Determine the [X, Y] coordinate at the center of the cell enclosing the given text.  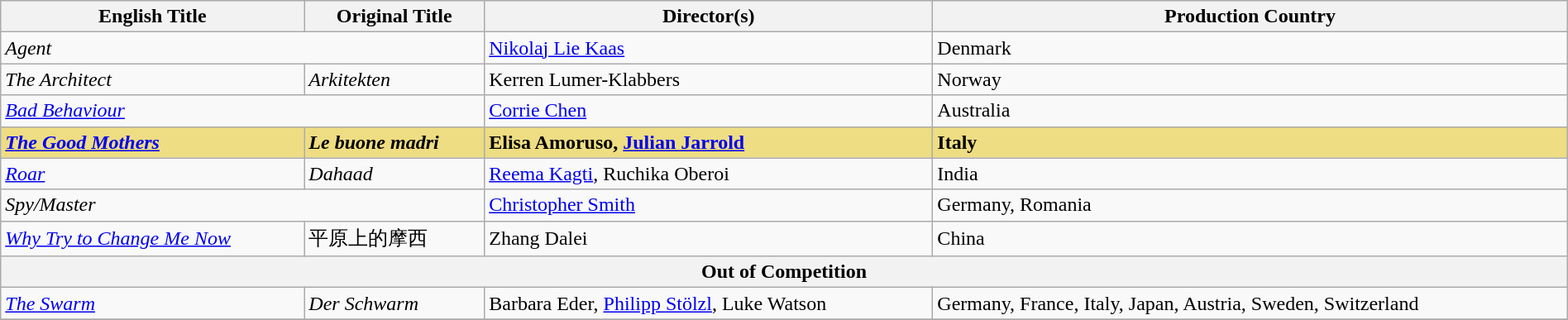
India [1250, 174]
Arkitekten [394, 79]
Elisa Amoruso, Julian Jarrold [709, 142]
China [1250, 238]
Dahaad [394, 174]
Germany, Romania [1250, 205]
Original Title [394, 17]
Corrie Chen [709, 111]
The Good Mothers [152, 142]
Reema Kagti, Ruchika Oberoi [709, 174]
Nikolaj Lie Kaas [709, 48]
Christopher Smith [709, 205]
The Architect [152, 79]
Production Country [1250, 17]
Why Try to Change Me Now [152, 238]
Zhang Dalei [709, 238]
Bad Behaviour [243, 111]
平原上的摩西 [394, 238]
Der Schwarm [394, 303]
Roar [152, 174]
Le buone madri [394, 142]
Kerren Lumer-Klabbers [709, 79]
Barbara Eder, Philipp Stölzl, Luke Watson [709, 303]
Norway [1250, 79]
Out of Competition [784, 272]
Australia [1250, 111]
Denmark [1250, 48]
Italy [1250, 142]
Spy/Master [243, 205]
Director(s) [709, 17]
The Swarm [152, 303]
Germany, France, Italy, Japan, Austria, Sweden, Switzerland [1250, 303]
English Title [152, 17]
Agent [243, 48]
